Detect which cell encompasses the target text, then output its (x, y) center coordinate. 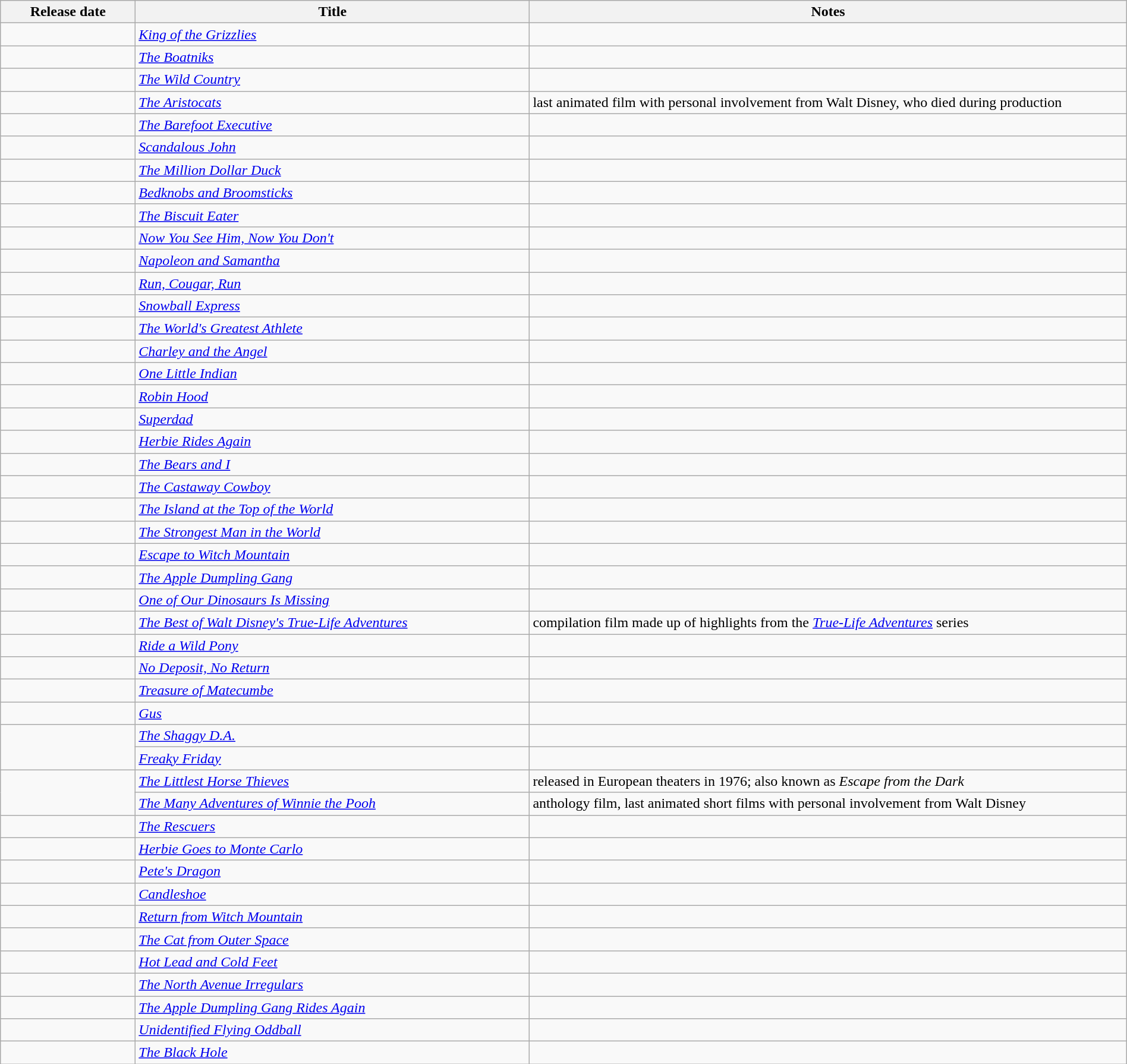
The Wild Country (333, 80)
Candleshoe (333, 894)
The Aristocats (333, 102)
Snowball Express (333, 306)
Release date (68, 12)
The World's Greatest Athlete (333, 329)
Title (333, 12)
Robin Hood (333, 396)
The Apple Dumpling Gang (333, 577)
King of the Grizzlies (333, 34)
The Shaggy D.A. (333, 736)
One of Our Dinosaurs Is Missing (333, 600)
Scandalous John (333, 147)
The Cat from Outer Space (333, 939)
Ride a Wild Pony (333, 645)
Napoleon and Samantha (333, 260)
compilation film made up of highlights from the True-Life Adventures series (828, 622)
last animated film with personal involvement from Walt Disney, who died during production (828, 102)
Pete's Dragon (333, 871)
Bedknobs and Broomsticks (333, 193)
The Best of Walt Disney's True-Life Adventures (333, 622)
The Apple Dumpling Gang Rides Again (333, 1008)
Now You See Him, Now You Don't (333, 238)
Herbie Rides Again (333, 442)
Freaky Friday (333, 758)
Superdad (333, 419)
The Many Adventures of Winnie the Pooh (333, 804)
The Barefoot Executive (333, 125)
The Castaway Cowboy (333, 487)
One Little Indian (333, 374)
released in European theaters in 1976; also known as Escape from the Dark (828, 781)
Treasure of Matecumbe (333, 691)
The Biscuit Eater (333, 215)
Charley and the Angel (333, 351)
The Million Dollar Duck (333, 170)
anthology film, last animated short films with personal involvement from Walt Disney (828, 804)
Escape to Witch Mountain (333, 555)
Return from Witch Mountain (333, 917)
No Deposit, No Return (333, 668)
Gus (333, 713)
The Strongest Man in the World (333, 532)
Hot Lead and Cold Feet (333, 962)
The Black Hole (333, 1053)
The Boatniks (333, 57)
Notes (828, 12)
Unidentified Flying Oddball (333, 1030)
Run, Cougar, Run (333, 284)
The Littlest Horse Thieves (333, 781)
The North Avenue Irregulars (333, 984)
The Bears and I (333, 464)
Herbie Goes to Monte Carlo (333, 849)
The Rescuers (333, 826)
The Island at the Top of the World (333, 509)
